Scan for the cell matching the given text and deliver its [X, Y] coordinate at center. 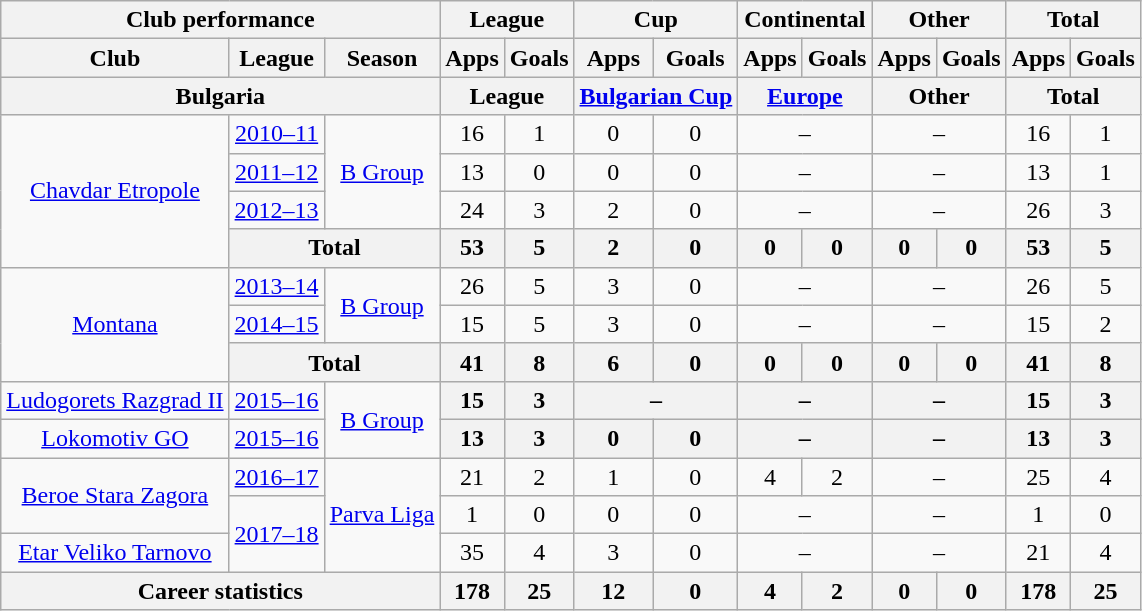
2013–14 [276, 286]
Beroe Stara Zagora [115, 496]
2012–13 [276, 210]
2011–12 [276, 172]
Lokomotiv GO [115, 438]
Bulgarian Cup [656, 96]
Career statistics [220, 591]
2014–15 [276, 324]
6 [614, 362]
Club performance [220, 20]
24 [472, 210]
Europe [805, 96]
12 [614, 591]
35 [472, 553]
2016–17 [276, 477]
Montana [115, 324]
Bulgaria [220, 96]
2010–11 [276, 134]
Cup [656, 20]
Chavdar Etropole [115, 191]
Etar Veliko Tarnovo [115, 553]
2017–18 [276, 534]
Parva Liga [382, 515]
Club [115, 58]
Ludogorets Razgrad II [115, 400]
Season [382, 58]
Continental [805, 20]
